Find where the given text appears and provide that cell's center as [x, y] coordinate. 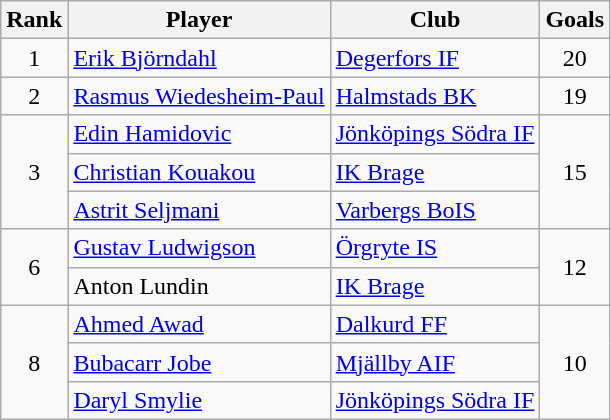
Halmstads BK [435, 96]
Ahmed Awad [199, 324]
Mjällby AIF [435, 362]
15 [575, 172]
Christian Kouakou [199, 172]
Goals [575, 20]
Bubacarr Jobe [199, 362]
12 [575, 267]
8 [34, 362]
1 [34, 58]
Erik Björndahl [199, 58]
Player [199, 20]
3 [34, 172]
6 [34, 267]
10 [575, 362]
Gustav Ludwigson [199, 248]
Daryl Smylie [199, 400]
Astrit Seljmani [199, 210]
Edin Hamidovic [199, 134]
Degerfors IF [435, 58]
Anton Lundin [199, 286]
Rank [34, 20]
20 [575, 58]
Varbergs BoIS [435, 210]
Rasmus Wiedesheim-Paul [199, 96]
19 [575, 96]
Club [435, 20]
Dalkurd FF [435, 324]
2 [34, 96]
Örgryte IS [435, 248]
